Capture the cell that displays the provided text and extract its (X, Y) central coordinate. 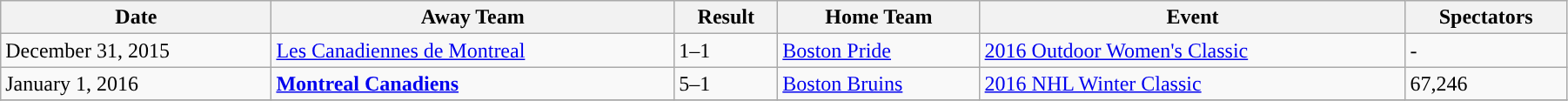
Spectators (1486, 17)
Event (1192, 17)
5–1 (726, 84)
January 1, 2016 (136, 84)
Result (726, 17)
Boston Bruins (879, 84)
December 31, 2015 (136, 50)
2016 Outdoor Women's Classic (1192, 50)
Home Team (879, 17)
Boston Pride (879, 50)
Montreal Canadiens (473, 84)
- (1486, 50)
Les Canadiennes de Montreal (473, 50)
67,246 (1486, 84)
2016 NHL Winter Classic (1192, 84)
Away Team (473, 17)
Date (136, 17)
1–1 (726, 50)
